Detect which cell encompasses the target text, then output its [x, y] center coordinate. 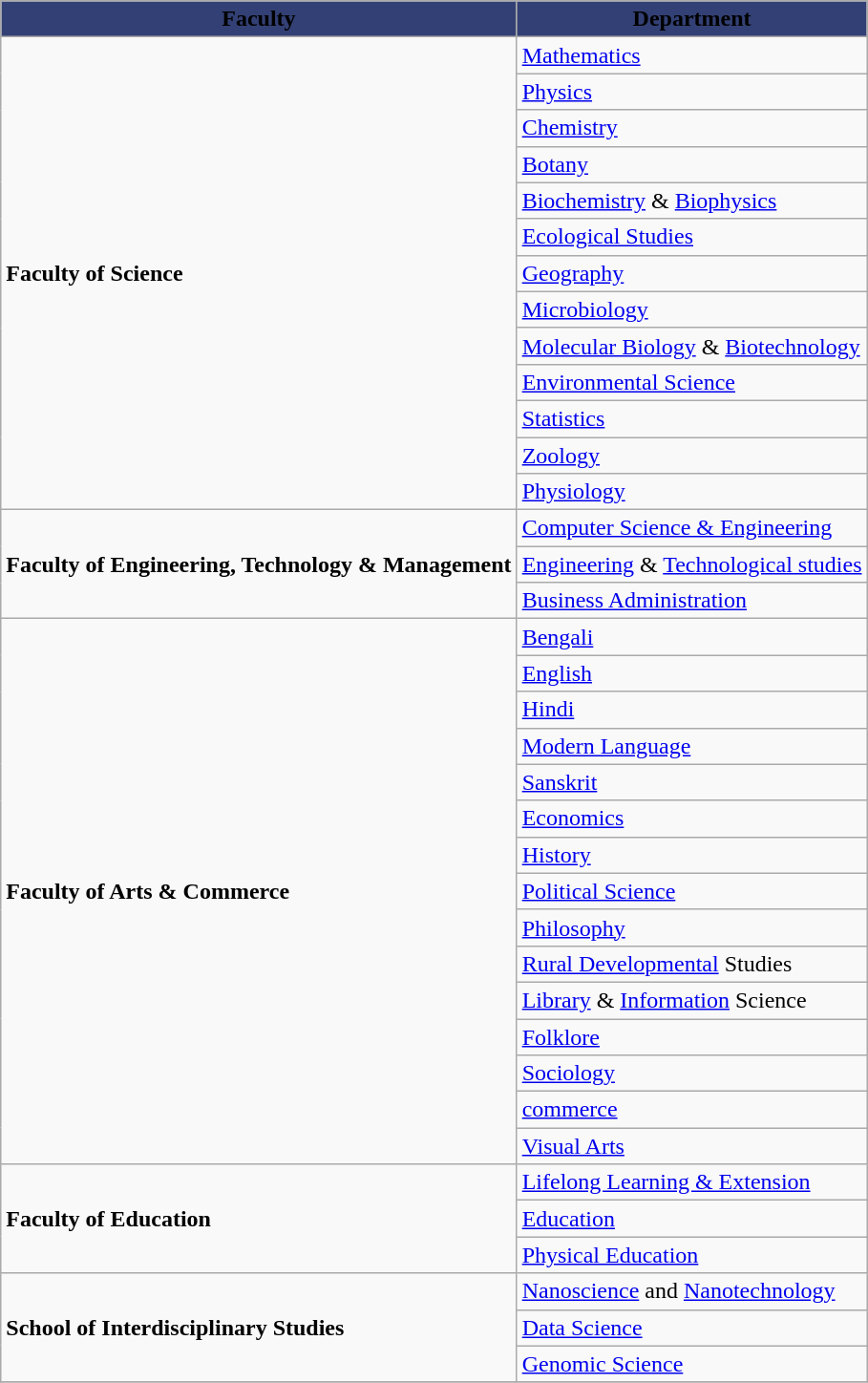
Faculty of Engineering, Technology & Management [259, 564]
Faculty of Education [259, 1219]
School of Interdisciplinary Studies [259, 1328]
Business Administration [691, 601]
History [691, 855]
Chemistry [691, 128]
Sanskrit [691, 782]
Political Science [691, 891]
Molecular Biology & Biotechnology [691, 346]
Sociology [691, 1074]
Education [691, 1219]
Bengali [691, 637]
Philosophy [691, 927]
Nanoscience and Nanotechnology [691, 1291]
Folklore [691, 1036]
Biochemistry & Biophysics [691, 201]
Data Science [691, 1328]
commerce [691, 1110]
Environmental Science [691, 382]
Library & Information Science [691, 1000]
Ecological Studies [691, 237]
Engineering & Technological studies [691, 564]
Mathematics [691, 55]
Geography [691, 273]
Rural Developmental Studies [691, 964]
Hindi [691, 710]
Statistics [691, 418]
English [691, 673]
Visual Arts [691, 1146]
Modern Language [691, 746]
Faculty of Science [259, 273]
Botany [691, 164]
Physical Education [691, 1255]
Genomic Science [691, 1364]
Computer Science & Engineering [691, 528]
Economics [691, 819]
Lifelong Learning & Extension [691, 1182]
Physics [691, 92]
Physiology [691, 492]
Department [691, 19]
Microbiology [691, 309]
Faculty of Arts & Commerce [259, 892]
Zoology [691, 456]
Faculty [259, 19]
